Output the (X, Y) coordinate of the center of the cell containing the given text.  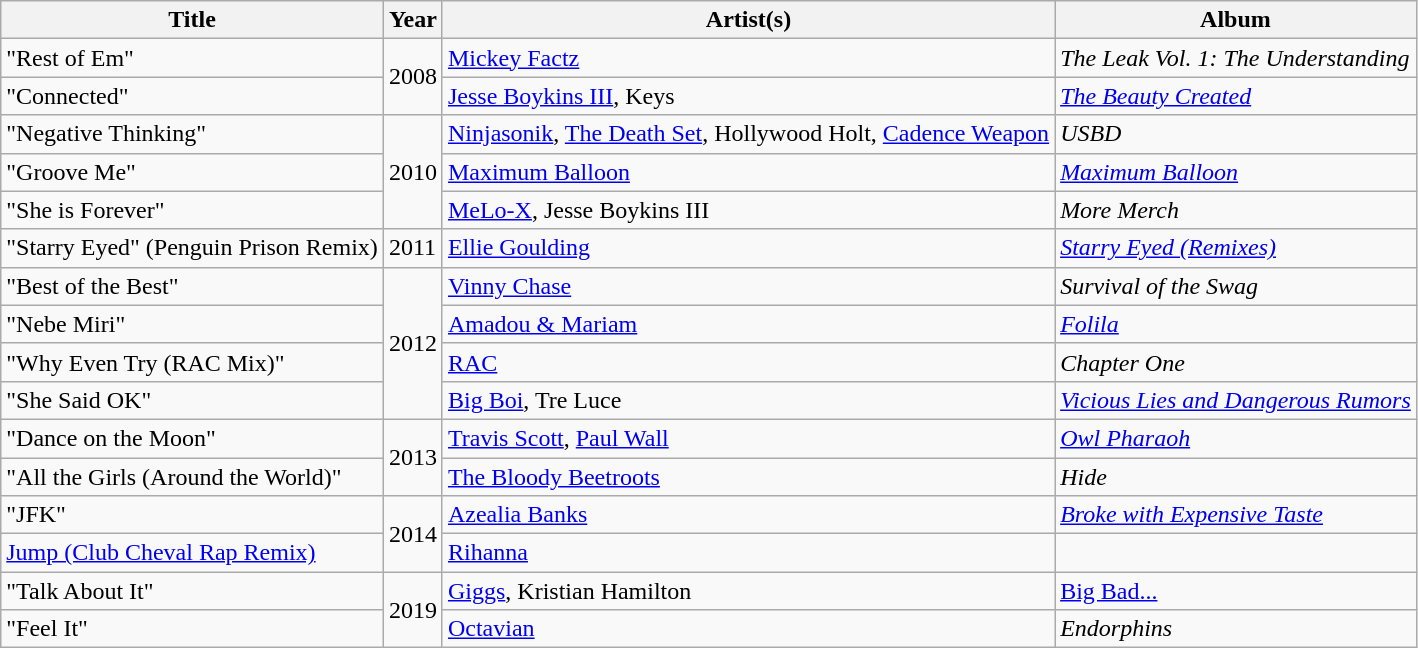
Travis Scott, Paul Wall (748, 438)
"Connected" (192, 96)
Rihanna (748, 553)
The Bloody Beetroots (748, 477)
2019 (412, 610)
"Talk About It" (192, 591)
"Negative Thinking" (192, 134)
Album (1236, 20)
"Rest of Em" (192, 58)
"Starry Eyed" (Penguin Prison Remix) (192, 248)
Big Boi, Tre Luce (748, 400)
"Groove Me" (192, 172)
2008 (412, 77)
Owl Pharaoh (1236, 438)
"All the Girls (Around the World)" (192, 477)
"Dance on the Moon" (192, 438)
"She Said OK" (192, 400)
"Why Even Try (RAC Mix)" (192, 362)
"Feel It" (192, 629)
Amadou & Mariam (748, 324)
The Beauty Created (1236, 96)
"Nebe Miri" (192, 324)
Endorphins (1236, 629)
"She is Forever" (192, 210)
Title (192, 20)
Ellie Goulding (748, 248)
2010 (412, 172)
Octavian (748, 629)
More Merch (1236, 210)
Artist(s) (748, 20)
Survival of the Swag (1236, 286)
2014 (412, 534)
Year (412, 20)
2012 (412, 343)
Folila (1236, 324)
Broke with Expensive Taste (1236, 515)
Jesse Boykins III, Keys (748, 96)
2011 (412, 248)
"Best of the Best" (192, 286)
Mickey Factz (748, 58)
Giggs, Kristian Hamilton (748, 591)
USBD (1236, 134)
Vinny Chase (748, 286)
"JFK" (192, 515)
Hide (1236, 477)
MeLo-X, Jesse Boykins III (748, 210)
Ninjasonik, The Death Set, Hollywood Holt, Cadence Weapon (748, 134)
Starry Eyed (Remixes) (1236, 248)
Vicious Lies and Dangerous Rumors (1236, 400)
The Leak Vol. 1: The Understanding (1236, 58)
Chapter One (1236, 362)
RAC (748, 362)
Jump (Club Cheval Rap Remix) (192, 553)
Big Bad... (1236, 591)
2013 (412, 457)
Azealia Banks (748, 515)
